Scan for the cell matching the given text and deliver its [X, Y] coordinate at center. 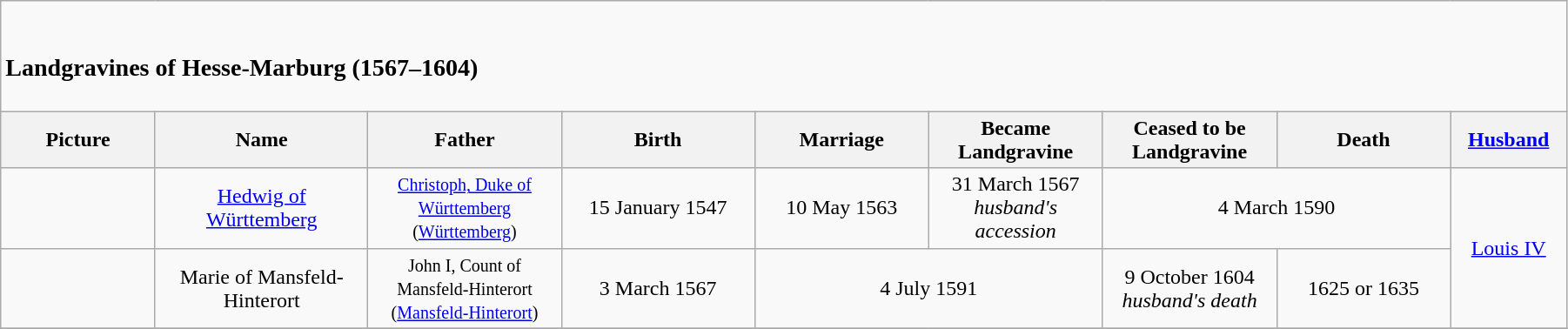
Became Landgravine [1015, 139]
31 March 1567husband's accession [1015, 208]
Christoph, Duke of Württemberg(Württemberg) [465, 208]
Father [465, 139]
Picture [78, 139]
Landgravines of Hesse-Marburg (1567–1604) [784, 56]
Name [261, 139]
Marriage [841, 139]
Hedwig of Württemberg [261, 208]
Husband [1509, 139]
Ceased to be Landgravine [1189, 139]
10 May 1563 [841, 208]
1625 or 1635 [1364, 288]
15 January 1547 [658, 208]
4 March 1590 [1277, 208]
3 March 1567 [658, 288]
Death [1364, 139]
Marie of Mansfeld-Hinterort [261, 288]
4 July 1591 [928, 288]
9 October 1604husband's death [1189, 288]
Birth [658, 139]
John I, Count of Mansfeld-Hinterort(Mansfeld-Hinterort) [465, 288]
Louis IV [1509, 248]
